Provide the [x, y] coordinate of the cell's center where the given text is located.  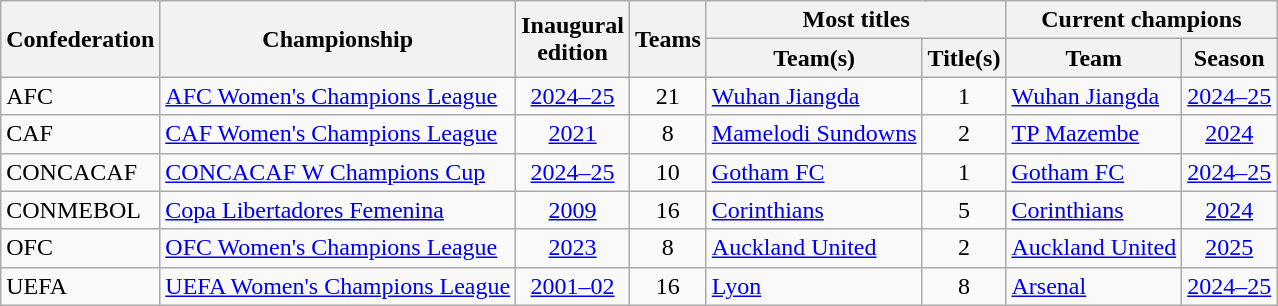
Title(s) [964, 58]
UEFA [80, 286]
5 [964, 210]
2001–02 [573, 286]
Copa Libertadores Femenina [338, 210]
OFC [80, 248]
UEFA Women's Champions League [338, 286]
Mamelodi Sundowns [814, 134]
Lyon [814, 286]
Most titles [856, 20]
2021 [573, 134]
CONMEBOL [80, 210]
10 [668, 172]
AFC Women's Champions League [338, 96]
CAF Women's Champions League [338, 134]
2009 [573, 210]
Arsenal [1094, 286]
TP Mazembe [1094, 134]
Team(s) [814, 58]
Confederation [80, 39]
Championship [338, 39]
CONCACAF W Champions Cup [338, 172]
CONCACAF [80, 172]
AFC [80, 96]
21 [668, 96]
CAF [80, 134]
OFC Women's Champions League [338, 248]
Season [1230, 58]
Current champions [1142, 20]
Inauguraledition [573, 39]
2023 [573, 248]
Teams [668, 39]
2025 [1230, 248]
Team [1094, 58]
